Return the (X, Y) coordinate for the center point of the cell that contains the specified text.  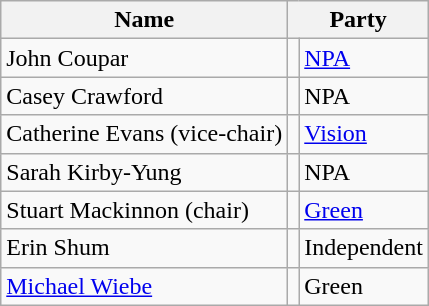
Stuart Mackinnon (chair) (144, 210)
Name (144, 20)
Vision (364, 134)
Independent (364, 248)
Catherine Evans (vice-chair) (144, 134)
Michael Wiebe (144, 286)
Party (358, 20)
Casey Crawford (144, 96)
Sarah Kirby-Yung (144, 172)
Erin Shum (144, 248)
John Coupar (144, 58)
